Extract the [x, y] coordinate from the center of the cell holding the provided text.  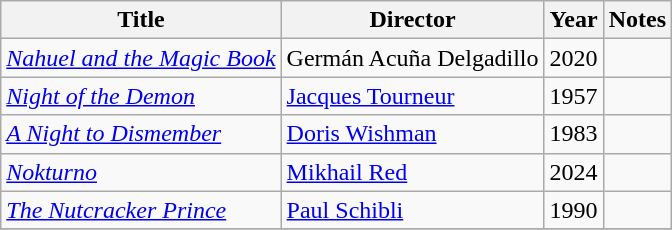
2024 [574, 172]
1957 [574, 96]
Title [141, 20]
Paul Schibli [412, 210]
Year [574, 20]
Jacques Tourneur [412, 96]
Notes [637, 20]
Nokturno [141, 172]
Germán Acuña Delgadillo [412, 58]
1983 [574, 134]
1990 [574, 210]
2020 [574, 58]
The Nutcracker Prince [141, 210]
Doris Wishman [412, 134]
Director [412, 20]
Nahuel and the Magic Book [141, 58]
A Night to Dismember [141, 134]
Mikhail Red [412, 172]
Night of the Demon [141, 96]
